Detect which cell encompasses the target text, then output its (x, y) center coordinate. 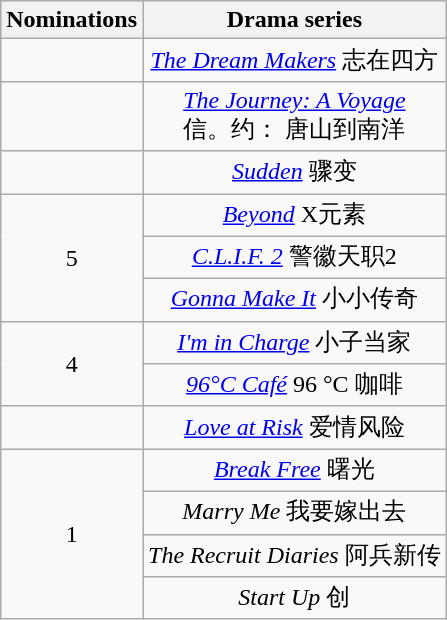
1 (72, 534)
Sudden 骤变 (294, 172)
Gonna Make It 小小传奇 (294, 300)
Drama series (294, 20)
Love at Risk 爱情风险 (294, 428)
96°C Café 96 °C 咖啡 (294, 386)
5 (72, 258)
Marry Me 我要嫁出去 (294, 512)
The Dream Makers 志在四方 (294, 60)
The Journey: A Voyage 信。约： 唐山到南洋 (294, 116)
4 (72, 364)
Start Up 创 (294, 598)
The Recruit Diaries 阿兵新传 (294, 556)
Break Free 曙光 (294, 470)
C.L.I.F. 2 警徽天职2 (294, 258)
Beyond X元素 (294, 216)
Nominations (72, 20)
I'm in Charge 小子当家 (294, 342)
